Provide the (X, Y) coordinate of the cell's center where the given text is located.  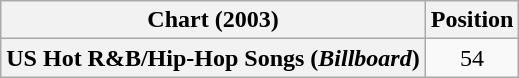
Position (472, 20)
US Hot R&B/Hip-Hop Songs (Billboard) (213, 58)
Chart (2003) (213, 20)
54 (472, 58)
